Output the (X, Y) coordinate of the center of the cell containing the given text.  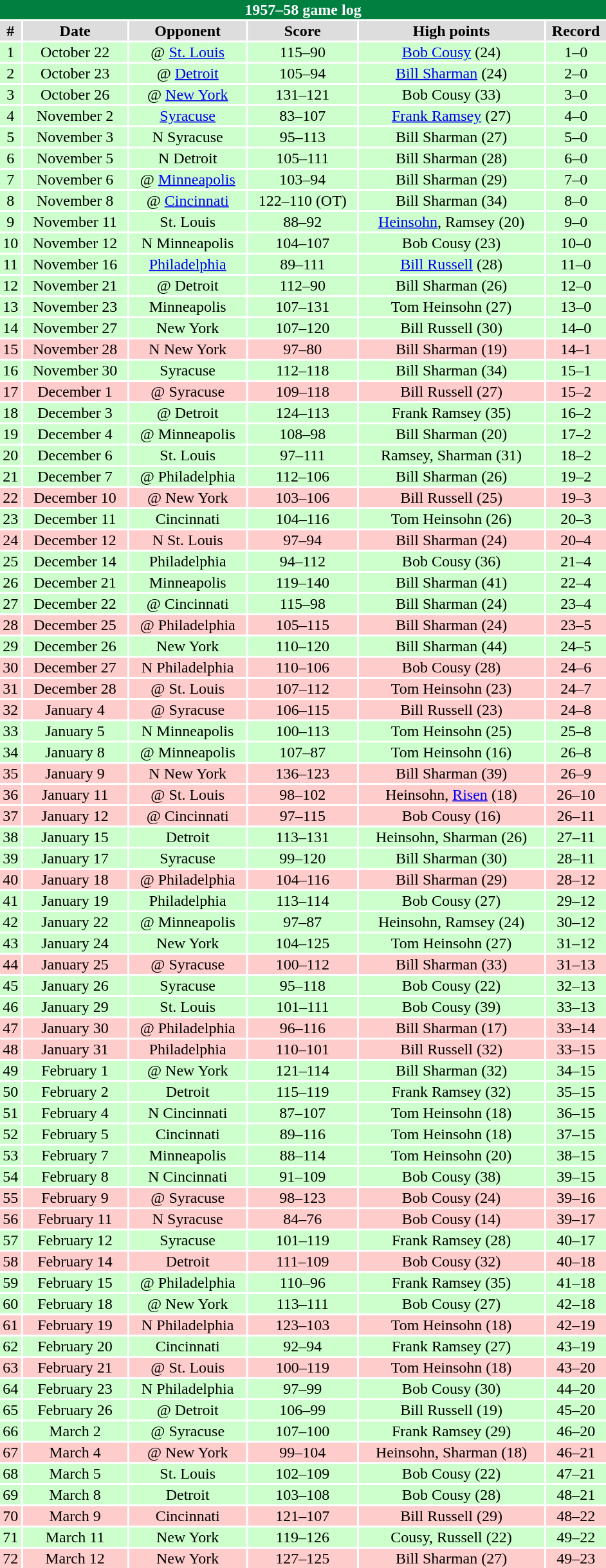
3 (10, 95)
Bill Sharman (28) (452, 158)
105–115 (302, 625)
40–17 (576, 1240)
January 30 (75, 1028)
October 22 (75, 52)
31–13 (576, 964)
Bob Cousy (16) (452, 816)
61 (10, 1325)
Bill Russell (23) (452, 710)
Bill Russell (32) (452, 1049)
48–21 (576, 1495)
Bill Russell (30) (452, 328)
Bill Russell (25) (452, 498)
24–7 (576, 689)
February 11 (75, 1219)
February 9 (75, 1198)
March 2 (75, 1431)
December 7 (75, 476)
Heinsohn, Ramsey (20) (452, 222)
28–12 (576, 879)
February 14 (75, 1261)
Bob Cousy (38) (452, 1176)
17–2 (576, 434)
107–112 (302, 689)
89–116 (302, 1134)
February 7 (75, 1155)
24–6 (576, 667)
15–1 (576, 370)
Bob Cousy (33) (452, 95)
97–80 (302, 349)
29–12 (576, 901)
110–96 (302, 1283)
10 (10, 243)
107–131 (302, 307)
41–18 (576, 1283)
110–101 (302, 1049)
17 (10, 392)
Bill Sharman (32) (452, 1070)
8 (10, 201)
Frank Ramsey (32) (452, 1092)
57 (10, 1240)
89–111 (302, 264)
32 (10, 710)
87–107 (302, 1113)
Bill Russell (27) (452, 392)
1–0 (576, 52)
113–114 (302, 901)
36 (10, 795)
107–120 (302, 328)
115–119 (302, 1092)
46–21 (576, 1452)
113–111 (302, 1304)
5–0 (576, 137)
9–0 (576, 222)
124–113 (302, 413)
March 5 (75, 1473)
15–2 (576, 392)
5 (10, 137)
66 (10, 1431)
49 (10, 1070)
16–2 (576, 413)
48–22 (576, 1516)
November 30 (75, 370)
December 1 (75, 392)
22 (10, 498)
131–121 (302, 95)
110–106 (302, 667)
72 (10, 1558)
39–15 (576, 1176)
42–18 (576, 1304)
39 (10, 858)
23–4 (576, 604)
12 (10, 285)
103–108 (302, 1495)
December 21 (75, 582)
December 6 (75, 455)
January 5 (75, 731)
29 (10, 646)
January 11 (75, 795)
101–111 (302, 1007)
115–98 (302, 604)
Ramsey, Sharman (31) (452, 455)
Bob Cousy (32) (452, 1261)
November 27 (75, 328)
February 15 (75, 1283)
49–22 (576, 1537)
January 24 (75, 943)
20–3 (576, 519)
11–0 (576, 264)
83–107 (302, 116)
26–9 (576, 773)
38–15 (576, 1155)
97–87 (302, 922)
88–114 (302, 1155)
26–10 (576, 795)
63 (10, 1367)
60 (10, 1304)
59 (10, 1283)
Bill Sharman (20) (452, 434)
December 12 (75, 540)
6 (10, 158)
121–107 (302, 1516)
January 25 (75, 964)
14–0 (576, 328)
105–94 (302, 73)
Record (576, 31)
18–2 (576, 455)
1957–58 game log (303, 10)
104–125 (302, 943)
13 (10, 307)
26 (10, 582)
15 (10, 349)
November 21 (75, 285)
Bill Russell (28) (452, 264)
November 28 (75, 349)
January 8 (75, 752)
33–14 (576, 1028)
110–120 (302, 646)
46–20 (576, 1431)
February 21 (75, 1367)
97–94 (302, 540)
121–114 (302, 1070)
98–102 (302, 795)
69 (10, 1495)
96–116 (302, 1028)
40–18 (576, 1261)
22–4 (576, 582)
Frank Ramsey (28) (452, 1240)
November 16 (75, 264)
26–11 (576, 816)
February 18 (75, 1304)
January 15 (75, 837)
106–115 (302, 710)
49–23 (576, 1558)
33–13 (576, 1007)
98–123 (302, 1198)
Bill Sharman (19) (452, 349)
107–87 (302, 752)
February 1 (75, 1070)
112–106 (302, 476)
39–16 (576, 1198)
7 (10, 179)
47–21 (576, 1473)
Bob Cousy (39) (452, 1007)
119–140 (302, 582)
43–19 (576, 1346)
27 (10, 604)
December 27 (75, 667)
62 (10, 1346)
1 (10, 52)
3–0 (576, 95)
39–17 (576, 1219)
February 2 (75, 1092)
28 (10, 625)
January 18 (75, 879)
33 (10, 731)
November 5 (75, 158)
21 (10, 476)
35–15 (576, 1092)
100–112 (302, 964)
40 (10, 879)
113–131 (302, 837)
20–4 (576, 540)
91–109 (302, 1176)
48 (10, 1049)
12–0 (576, 285)
January 19 (75, 901)
88–92 (302, 222)
105–111 (302, 158)
30–12 (576, 922)
25 (10, 561)
8–0 (576, 201)
94–112 (302, 561)
March 9 (75, 1516)
27–11 (576, 837)
127–125 (302, 1558)
February 4 (75, 1113)
Heinsohn, Sharman (18) (452, 1452)
37 (10, 816)
February 26 (75, 1410)
67 (10, 1452)
February 5 (75, 1134)
19–2 (576, 476)
January 26 (75, 986)
7–0 (576, 179)
19–3 (576, 498)
Tom Heinsohn (23) (452, 689)
9 (10, 222)
103–94 (302, 179)
103–106 (302, 498)
Opponent (188, 31)
Bill Russell (29) (452, 1516)
March 12 (75, 1558)
102–109 (302, 1473)
46 (10, 1007)
43 (10, 943)
Bill Sharman (39) (452, 773)
52 (10, 1134)
70 (10, 1516)
Bob Cousy (14) (452, 1219)
December 4 (75, 434)
November 6 (75, 179)
97–99 (302, 1389)
19 (10, 434)
28–11 (576, 858)
December 26 (75, 646)
February 20 (75, 1346)
February 19 (75, 1325)
Tom Heinsohn (26) (452, 519)
50 (10, 1092)
92–94 (302, 1346)
2 (10, 73)
4 (10, 116)
Bill Sharman (44) (452, 646)
23 (10, 519)
February 23 (75, 1389)
January 22 (75, 922)
35 (10, 773)
November 23 (75, 307)
31–12 (576, 943)
119–126 (302, 1537)
December 10 (75, 498)
December 11 (75, 519)
112–118 (302, 370)
2–0 (576, 73)
41 (10, 901)
Bob Cousy (36) (452, 561)
10–0 (576, 243)
43–20 (576, 1367)
December 25 (75, 625)
January 4 (75, 710)
January 17 (75, 858)
November 11 (75, 222)
33–15 (576, 1049)
45 (10, 986)
January 29 (75, 1007)
100–119 (302, 1367)
Score (302, 31)
Heinsohn, Ramsey (24) (452, 922)
December 3 (75, 413)
Tom Heinsohn (20) (452, 1155)
26–8 (576, 752)
Tom Heinsohn (25) (452, 731)
13–0 (576, 307)
Bob Cousy (23) (452, 243)
6–0 (576, 158)
Bill Sharman (41) (452, 582)
34–15 (576, 1070)
January 12 (75, 816)
106–99 (302, 1410)
February 8 (75, 1176)
68 (10, 1473)
136–123 (302, 773)
58 (10, 1261)
47 (10, 1028)
101–119 (302, 1240)
October 23 (75, 73)
January 31 (75, 1049)
109–118 (302, 392)
23–5 (576, 625)
January 9 (75, 773)
99–104 (302, 1452)
February 12 (75, 1240)
Frank Ramsey (29) (452, 1431)
56 (10, 1219)
95–113 (302, 137)
54 (10, 1176)
21–4 (576, 561)
99–120 (302, 858)
24–8 (576, 710)
51 (10, 1113)
November 8 (75, 201)
Bill Russell (19) (452, 1410)
100–113 (302, 731)
65 (10, 1410)
32–13 (576, 986)
55 (10, 1198)
108–98 (302, 434)
34 (10, 752)
Heinsohn, Risen (18) (452, 795)
November 2 (75, 116)
97–111 (302, 455)
25–8 (576, 731)
30 (10, 667)
October 26 (75, 95)
20 (10, 455)
Bob Cousy (30) (452, 1389)
December 28 (75, 689)
31 (10, 689)
112–90 (302, 285)
45–20 (576, 1410)
4–0 (576, 116)
123–103 (302, 1325)
Bill Sharman (30) (452, 858)
# (10, 31)
18 (10, 413)
Bill Sharman (33) (452, 964)
December 22 (75, 604)
December 14 (75, 561)
107–100 (302, 1431)
37–15 (576, 1134)
High points (452, 31)
Date (75, 31)
11 (10, 264)
Tom Heinsohn (16) (452, 752)
38 (10, 837)
97–115 (302, 816)
March 8 (75, 1495)
64 (10, 1389)
122–110 (OT) (302, 201)
115–90 (302, 52)
14–1 (576, 349)
44–20 (576, 1389)
42–19 (576, 1325)
N St. Louis (188, 540)
March 11 (75, 1537)
104–107 (302, 243)
44 (10, 964)
Cousy, Russell (22) (452, 1537)
24 (10, 540)
95–118 (302, 986)
84–76 (302, 1219)
Bill Sharman (17) (452, 1028)
111–109 (302, 1261)
14 (10, 328)
71 (10, 1537)
November 3 (75, 137)
24–5 (576, 646)
53 (10, 1155)
N Detroit (188, 158)
March 4 (75, 1452)
36–15 (576, 1113)
November 12 (75, 243)
16 (10, 370)
Heinsohn, Sharman (26) (452, 837)
42 (10, 922)
